Locate the cell with the specified text and output its [X, Y] center coordinate. 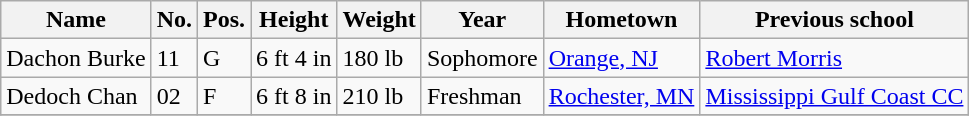
No. [174, 20]
Height [294, 20]
Sophomore [482, 58]
Orange, NJ [622, 58]
Freshman [482, 96]
Dedoch Chan [76, 96]
Name [76, 20]
Dachon Burke [76, 58]
Mississippi Gulf Coast CC [834, 96]
Weight [379, 20]
210 lb [379, 96]
Previous school [834, 20]
02 [174, 96]
F [224, 96]
Pos. [224, 20]
6 ft 8 in [294, 96]
Hometown [622, 20]
6 ft 4 in [294, 58]
Robert Morris [834, 58]
Rochester, MN [622, 96]
180 lb [379, 58]
G [224, 58]
Year [482, 20]
11 [174, 58]
